Detect which cell encompasses the target text, then output its [X, Y] center coordinate. 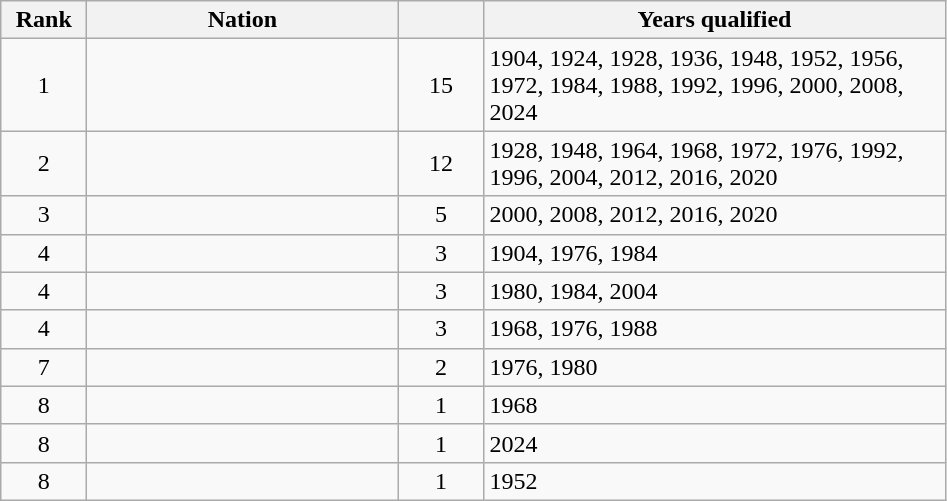
1976, 1980 [714, 367]
5 [441, 215]
2024 [714, 443]
1968 [714, 405]
15 [441, 85]
1952 [714, 481]
7 [44, 367]
1980, 1984, 2004 [714, 291]
Rank [44, 20]
Nation [242, 20]
1928, 1948, 1964, 1968, 1972, 1976, 1992, 1996, 2004, 2012, 2016, 2020 [714, 164]
2000, 2008, 2012, 2016, 2020 [714, 215]
1904, 1976, 1984 [714, 253]
12 [441, 164]
1904, 1924, 1928, 1936, 1948, 1952, 1956, 1972, 1984, 1988, 1992, 1996, 2000, 2008, 2024 [714, 85]
Years qualified [714, 20]
1968, 1976, 1988 [714, 329]
